Return the (X, Y) coordinate for the center point of the cell that contains the specified text.  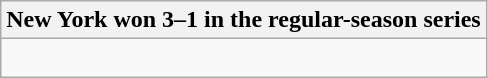
New York won 3–1 in the regular-season series (244, 20)
